Locate the cell with the specified text and output its (x, y) center coordinate. 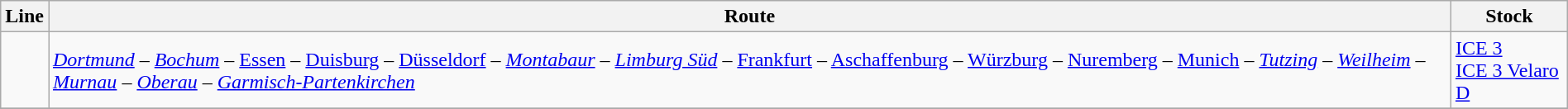
Route (749, 17)
Stock (1508, 17)
ICE 3ICE 3 Velaro D (1508, 70)
Line (25, 17)
